Output the [x, y] coordinate of the center of the cell containing the given text.  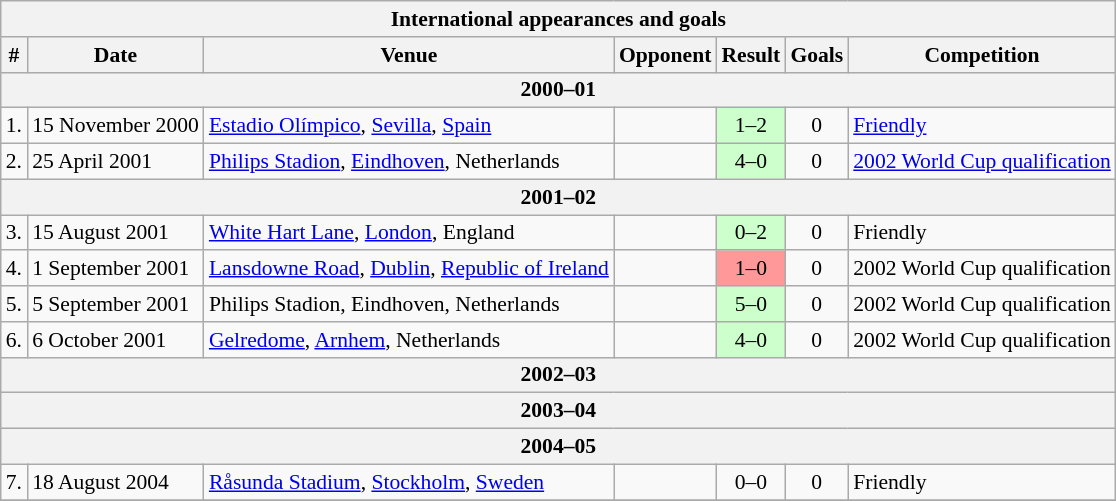
Lansdowne Road, Dublin, Republic of Ireland [409, 269]
5 September 2001 [116, 304]
Result [750, 55]
2000–01 [558, 90]
Estadio Olímpico, Sevilla, Spain [409, 126]
Competition [982, 55]
15 November 2000 [116, 126]
1. [14, 126]
2003–04 [558, 411]
6. [14, 340]
White Hart Lane, London, England [409, 233]
Goals [816, 55]
5–0 [750, 304]
2. [14, 162]
1–0 [750, 269]
1 September 2001 [116, 269]
0–0 [750, 482]
7. [14, 482]
1–2 [750, 126]
Råsunda Stadium, Stockholm, Sweden [409, 482]
5. [14, 304]
25 April 2001 [116, 162]
2002–03 [558, 375]
Date [116, 55]
0–2 [750, 233]
Opponent [666, 55]
International appearances and goals [558, 19]
2004–05 [558, 447]
Venue [409, 55]
Gelredome, Arnhem, Netherlands [409, 340]
# [14, 55]
4. [14, 269]
15 August 2001 [116, 233]
3. [14, 233]
6 October 2001 [116, 340]
18 August 2004 [116, 482]
2001–02 [558, 197]
